Pinpoint the cell where the given text exists, returning its (X, Y) midpoint coordinate. 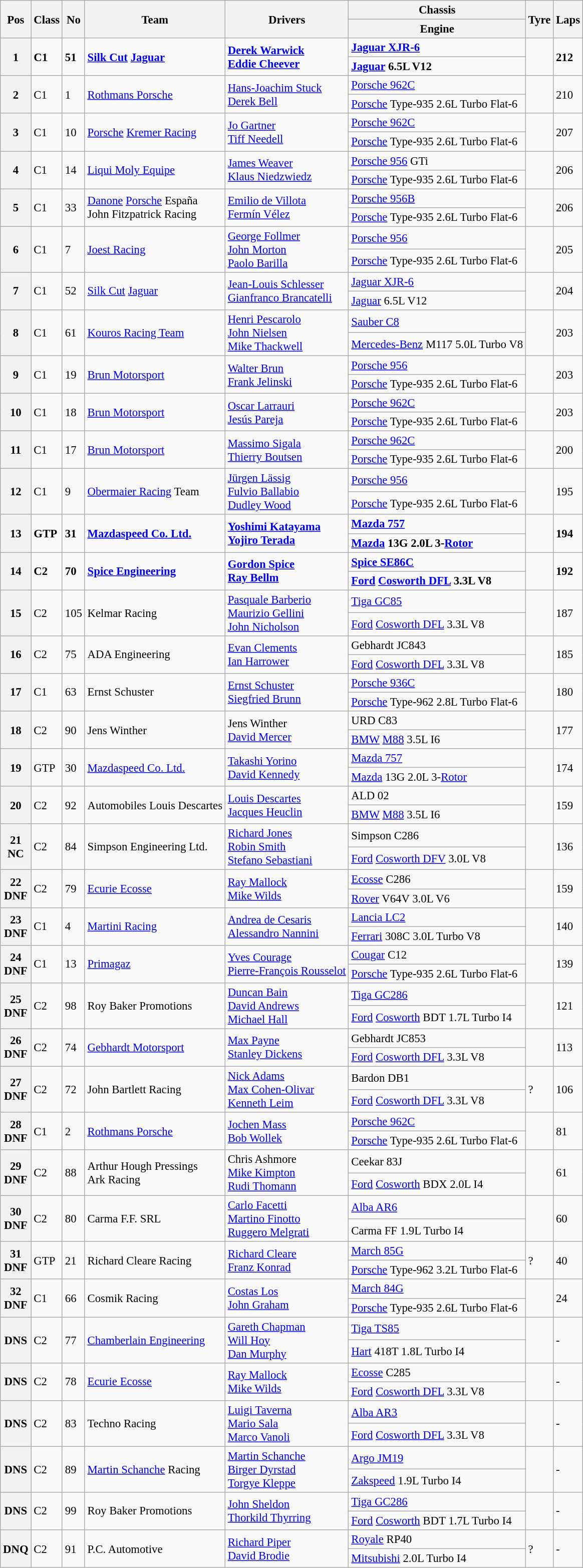
Techno Racing (155, 1424)
66 (73, 1298)
Automobiles Louis Descartes (155, 805)
31DNF (16, 1260)
Mercedes-Benz M117 5.0L Turbo V8 (437, 345)
3 (16, 132)
Primagaz (155, 964)
80 (73, 1219)
15 (16, 613)
Massimo Sigala Thierry Boutsen (286, 450)
March 84G (437, 1289)
90 (73, 730)
33 (73, 207)
Chassis (437, 10)
83 (73, 1424)
Martin Schanche Racing (155, 1469)
Spice Engineering (155, 571)
URD C83 (437, 721)
Class (47, 19)
ADA Engineering (155, 655)
52 (73, 291)
192 (568, 571)
Walter Brun Frank Jelinski (286, 375)
Emilio de Villota Fermín Vélez (286, 207)
Ernst Schuster Siegfried Brunn (286, 692)
24 (568, 1298)
187 (568, 613)
Spice SE86C (437, 562)
Tyre (539, 19)
70 (73, 571)
Evan Clements Ian Harrower (286, 655)
Argo JM19 (437, 1458)
Ford Cosworth DFV 3.0L V8 (437, 858)
21 (73, 1260)
Alba AR6 (437, 1207)
Porsche Type-962 2.8L Turbo Flat-6 (437, 702)
77 (73, 1340)
200 (568, 450)
Nick Adams Max Cohen-Olivar Kenneth Leim (286, 1089)
30 (73, 767)
195 (568, 492)
Arthur Hough Pressings Ark Racing (155, 1173)
Hart 418T 1.8L Turbo I4 (437, 1352)
205 (568, 249)
Martin Schanche Birger Dyrstad Torgye Kleppe (286, 1469)
75 (73, 655)
204 (568, 291)
Derek Warwick Eddie Cheever (286, 57)
6 (16, 249)
27DNF (16, 1089)
113 (568, 1048)
Ferrari 308C 3.0L Turbo V8 (437, 936)
121 (568, 1006)
Kelmar Racing (155, 613)
Oscar Larrauri Jesús Pareja (286, 413)
177 (568, 730)
Simpson Engineering Ltd. (155, 847)
30DNF (16, 1219)
Drivers (286, 19)
31 (73, 534)
Porsche 936C (437, 683)
Rover V64V 3.0L V6 (437, 898)
Gebhardt Motorsport (155, 1048)
Carma F.F. SRL (155, 1219)
98 (73, 1006)
210 (568, 94)
60 (568, 1219)
Martini Racing (155, 926)
Kouros Racing Team (155, 333)
8 (16, 333)
25DNF (16, 1006)
Obermaier Racing Team (155, 492)
81 (568, 1131)
99 (73, 1511)
No (73, 19)
Liqui Moly Equipe (155, 170)
92 (73, 805)
174 (568, 767)
Richard Jones Robin Smith Stefano Sebastiani (286, 847)
Sauber C8 (437, 322)
40 (568, 1260)
Laps (568, 19)
105 (73, 613)
Ford Cosworth BDX 2.0L I4 (437, 1184)
Gareth Chapman Will Hoy Dan Murphy (286, 1340)
Chris Ashmore Mike Kimpton Rudi Thomann (286, 1173)
185 (568, 655)
89 (73, 1469)
Carma FF 1.9L Turbo I4 (437, 1230)
140 (568, 926)
Carlo Facetti Martino Finotto Ruggero Melgrati (286, 1219)
207 (568, 132)
Jens Winther David Mercer (286, 730)
Richard Cleare Racing (155, 1260)
Gebhardt JC843 (437, 646)
28DNF (16, 1131)
DNQ (16, 1548)
Henri Pescarolo John Nielsen Mike Thackwell (286, 333)
29DNF (16, 1173)
79 (73, 888)
63 (73, 692)
51 (73, 57)
Team (155, 19)
139 (568, 964)
Cosmik Racing (155, 1298)
194 (568, 534)
Mitsubishi 2.0L Turbo I4 (437, 1558)
Richard Cleare Franz Konrad (286, 1260)
5 (16, 207)
Jo Gartner Tiff Needell (286, 132)
Joest Racing (155, 249)
88 (73, 1173)
Ceekar 83J (437, 1161)
Pasquale Barberio Maurizio Gellini John Nicholson (286, 613)
James Weaver Klaus Niedzwiedz (286, 170)
72 (73, 1089)
Hans-Joachim Stuck Derek Bell (286, 94)
Richard Piper David Brodie (286, 1548)
Jean-Louis Schlesser Gianfranco Brancatelli (286, 291)
Porsche Kremer Racing (155, 132)
91 (73, 1548)
Jochen Mass Bob Wollek (286, 1131)
21NC (16, 847)
Simpson C286 (437, 836)
22DNF (16, 888)
Cougar C12 (437, 955)
Porsche 956B (437, 198)
Takashi Yorino David Kennedy (286, 767)
Jürgen Lässig Fulvio Ballabio Dudley Wood (286, 492)
23DNF (16, 926)
20 (16, 805)
24DNF (16, 964)
Costas Los John Graham (286, 1298)
Gordon Spice Ray Bellm (286, 571)
11 (16, 450)
212 (568, 57)
136 (568, 847)
Danone Porsche España John Fitzpatrick Racing (155, 207)
Alba AR3 (437, 1412)
16 (16, 655)
Chamberlain Engineering (155, 1340)
74 (73, 1048)
Tiga GC85 (437, 601)
Pos (16, 19)
Engine (437, 29)
Tiga TS85 (437, 1329)
Royale RP40 (437, 1539)
26DNF (16, 1048)
Lancia LC2 (437, 917)
Yoshimi Katayama Yojiro Terada (286, 534)
Ernst Schuster (155, 692)
ALD 02 (437, 796)
180 (568, 692)
George Follmer John Morton Paolo Barilla (286, 249)
Zakspeed 1.9L Turbo I4 (437, 1481)
Porsche 956 GTi (437, 161)
March 85G (437, 1251)
Jens Winther (155, 730)
Max Payne Stanley Dickens (286, 1048)
84 (73, 847)
Ecosse C285 (437, 1372)
106 (568, 1089)
Duncan Bain David Andrews Michael Hall (286, 1006)
P.C. Automotive (155, 1548)
Yves Courage Pierre-François Rousselot (286, 964)
John Sheldon Thorkild Thyrring (286, 1511)
Louis Descartes Jacques Heuclin (286, 805)
32DNF (16, 1298)
Andrea de Cesaris Alessandro Nannini (286, 926)
Gebhardt JC853 (437, 1038)
Ecosse C286 (437, 879)
John Bartlett Racing (155, 1089)
Luigi Taverna Mario Sala Marco Vanoli (286, 1424)
Porsche Type-962 3.2L Turbo Flat-6 (437, 1270)
78 (73, 1381)
Bardon DB1 (437, 1078)
12 (16, 492)
